Scan for the cell matching the given text and deliver its [X, Y] coordinate at center. 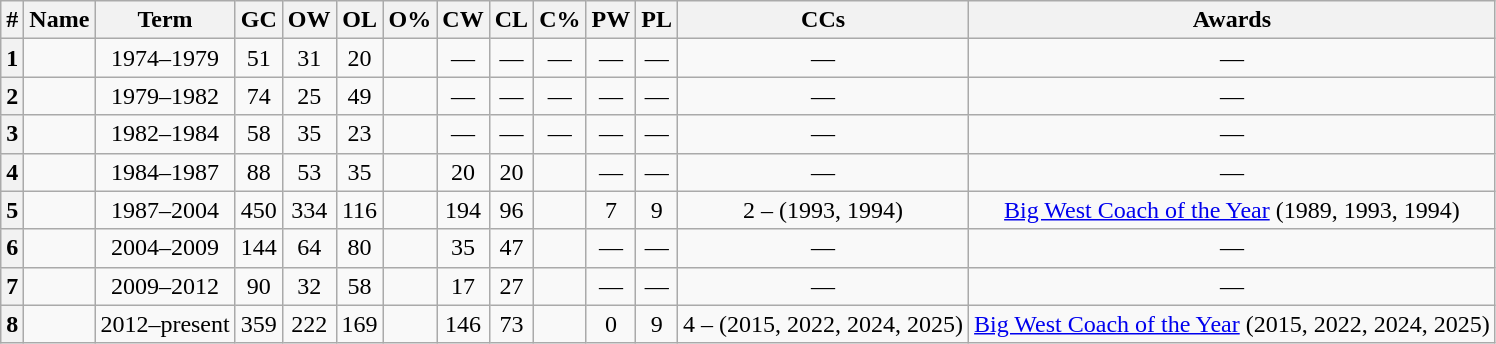
334 [309, 210]
450 [258, 210]
169 [360, 324]
4 – (2015, 2022, 2024, 2025) [824, 324]
PL [657, 20]
116 [360, 210]
73 [511, 324]
CW [463, 20]
O% [410, 20]
0 [611, 324]
Awards [1232, 20]
74 [258, 96]
5 [12, 210]
88 [258, 172]
Big West Coach of the Year (1989, 1993, 1994) [1232, 210]
222 [309, 324]
1982–1984 [165, 134]
2 – (1993, 1994) [824, 210]
OL [360, 20]
194 [463, 210]
31 [309, 58]
Big West Coach of the Year (2015, 2022, 2024, 2025) [1232, 324]
8 [12, 324]
1984–1987 [165, 172]
OW [309, 20]
49 [360, 96]
2012–present [165, 324]
17 [463, 286]
96 [511, 210]
2004–2009 [165, 248]
144 [258, 248]
CL [511, 20]
27 [511, 286]
25 [309, 96]
2 [12, 96]
2009–2012 [165, 286]
PW [611, 20]
1974–1979 [165, 58]
Term [165, 20]
80 [360, 248]
359 [258, 324]
53 [309, 172]
Name [60, 20]
23 [360, 134]
6 [12, 248]
# [12, 20]
90 [258, 286]
1 [12, 58]
GC [258, 20]
32 [309, 286]
47 [511, 248]
146 [463, 324]
3 [12, 134]
4 [12, 172]
64 [309, 248]
51 [258, 58]
C% [560, 20]
CCs [824, 20]
1987–2004 [165, 210]
1979–1982 [165, 96]
